Determine the (x, y) coordinate at the center of the cell enclosing the given text.  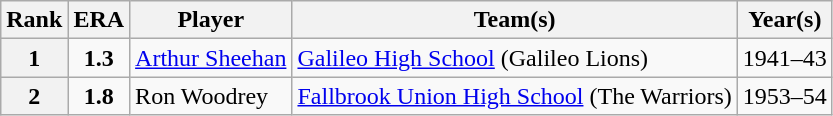
Rank (34, 20)
Fallbrook Union High School (The Warriors) (514, 96)
Team(s) (514, 20)
1 (34, 58)
Galileo High School (Galileo Lions) (514, 58)
1.3 (99, 58)
2 (34, 96)
Player (211, 20)
Ron Woodrey (211, 96)
1953–54 (784, 96)
Arthur Sheehan (211, 58)
1.8 (99, 96)
Year(s) (784, 20)
1941–43 (784, 58)
ERA (99, 20)
